Capture the cell that displays the provided text and extract its (x, y) central coordinate. 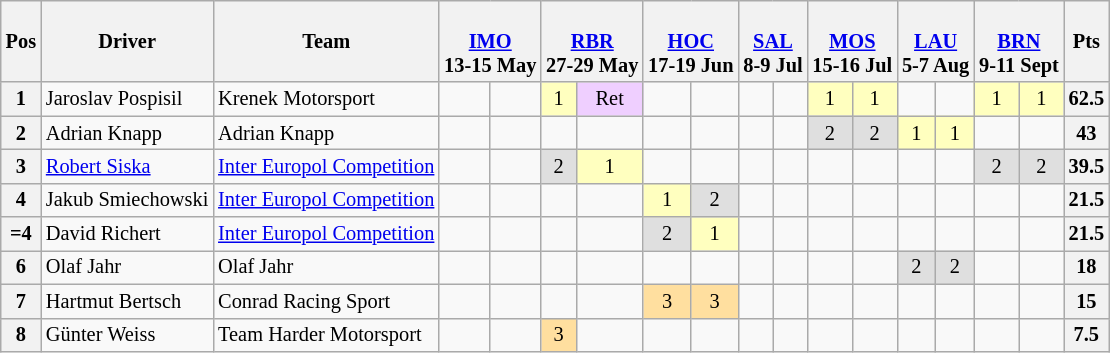
Jaroslav Pospisil (127, 99)
David Richert (127, 234)
Hartmut Bertsch (127, 301)
18 (1086, 267)
4 (21, 200)
39.5 (1086, 166)
15 (1086, 301)
7.5 (1086, 335)
MOS15-16 Jul (853, 41)
HOC17-19 Jun (690, 41)
Driver (127, 41)
Robert Siska (127, 166)
62.5 (1086, 99)
Conrad Racing Sport (326, 301)
8 (21, 335)
=4 (21, 234)
Team Harder Motorsport (326, 335)
LAU5-7 Aug (936, 41)
Ret (610, 99)
6 (21, 267)
BRN9-11 Sept (1019, 41)
Krenek Motorsport (326, 99)
Günter Weiss (127, 335)
RBR27-29 May (592, 41)
IMO13-15 May (490, 41)
SAL8-9 Jul (772, 41)
Pos (21, 41)
43 (1086, 133)
Team (326, 41)
7 (21, 301)
Pts (1086, 41)
Jakub Smiechowski (127, 200)
